Pinpoint the cell where the given text exists, returning its (X, Y) midpoint coordinate. 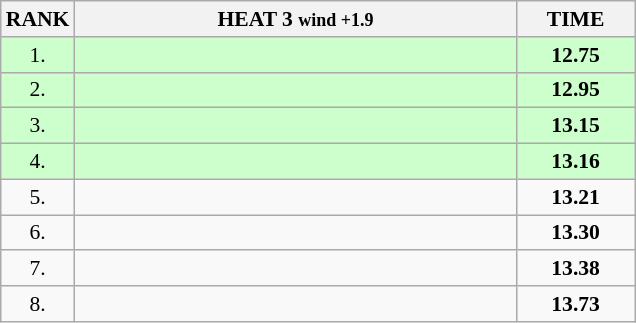
6. (38, 233)
7. (38, 269)
3. (38, 126)
4. (38, 162)
1. (38, 55)
HEAT 3 wind +1.9 (295, 19)
13.21 (576, 197)
12.75 (576, 55)
12.95 (576, 90)
TIME (576, 19)
2. (38, 90)
13.38 (576, 269)
13.16 (576, 162)
8. (38, 304)
RANK (38, 19)
13.15 (576, 126)
5. (38, 197)
13.30 (576, 233)
13.73 (576, 304)
